For the text-containing cell, return its midpoint in (X, Y) coordinate format. 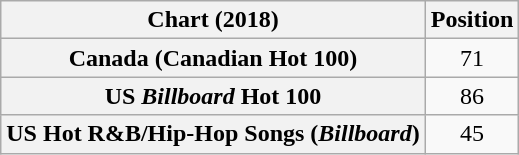
Position (472, 20)
45 (472, 134)
Chart (2018) (213, 20)
86 (472, 96)
US Hot R&B/Hip-Hop Songs (Billboard) (213, 134)
US Billboard Hot 100 (213, 96)
Canada (Canadian Hot 100) (213, 58)
71 (472, 58)
